Extract the [x, y] coordinate from the center of the cell holding the provided text.  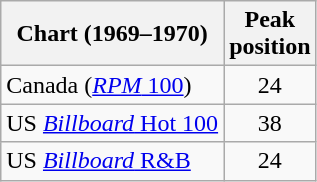
US Billboard Hot 100 [112, 123]
Canada (RPM 100) [112, 85]
US Billboard R&B [112, 161]
Chart (1969–1970) [112, 34]
Peakposition [270, 34]
38 [270, 123]
